Pinpoint the cell where the given text exists, returning its (X, Y) midpoint coordinate. 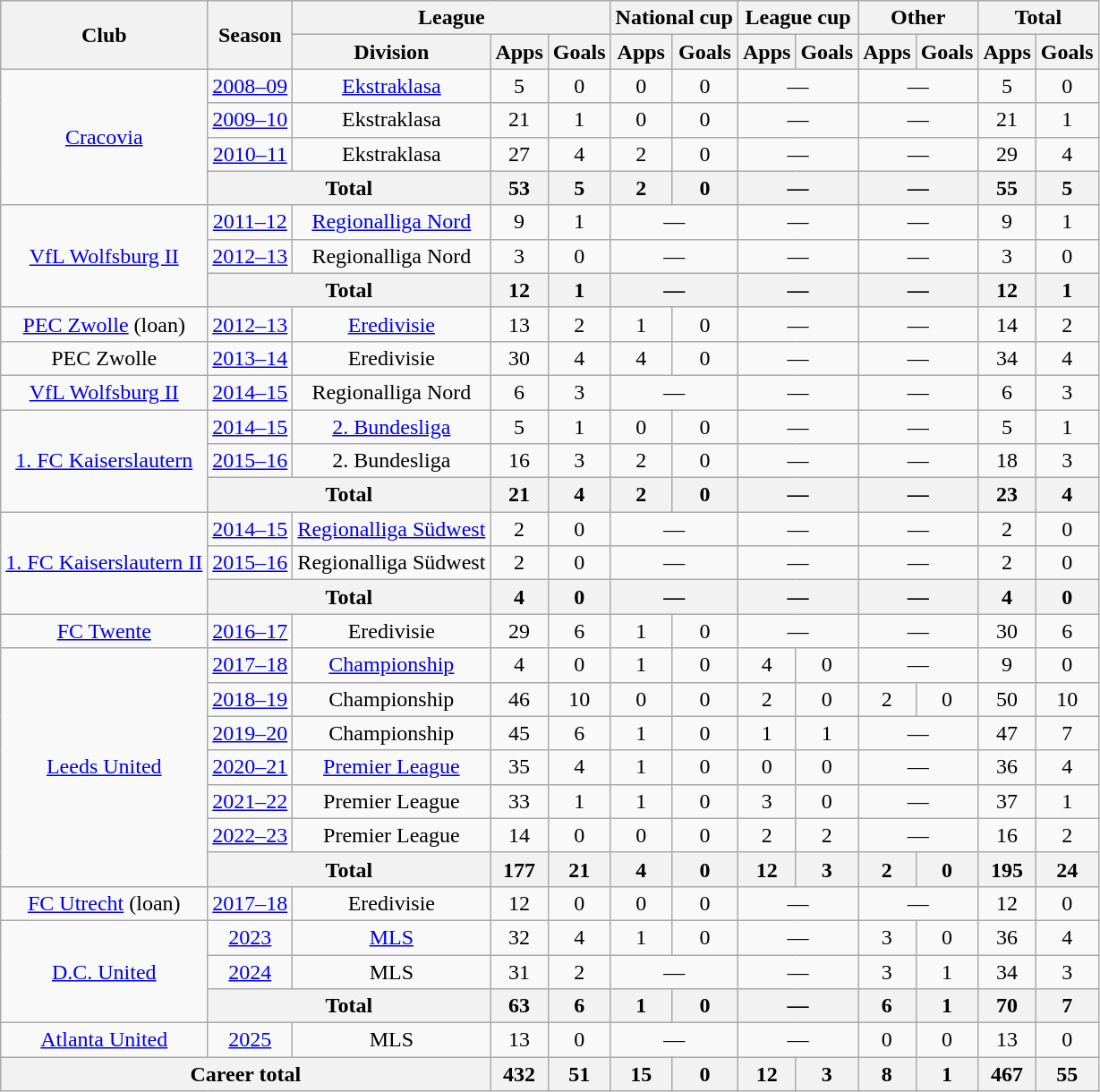
195 (1007, 869)
Cracovia (104, 137)
FC Twente (104, 631)
24 (1067, 869)
1. FC Kaiserslautern (104, 461)
Season (251, 35)
2018–19 (251, 699)
League (451, 18)
467 (1007, 1074)
47 (1007, 733)
23 (1007, 495)
2019–20 (251, 733)
2020–21 (251, 767)
Atlanta United (104, 1040)
63 (519, 1006)
FC Utrecht (loan) (104, 903)
27 (519, 154)
2016–17 (251, 631)
2010–11 (251, 154)
177 (519, 869)
18 (1007, 461)
45 (519, 733)
8 (887, 1074)
League cup (797, 18)
46 (519, 699)
National cup (674, 18)
2025 (251, 1040)
37 (1007, 801)
51 (579, 1074)
50 (1007, 699)
2022–23 (251, 835)
Leeds United (104, 767)
Club (104, 35)
33 (519, 801)
31 (519, 971)
Other (918, 18)
2024 (251, 971)
2011–12 (251, 222)
32 (519, 937)
Career total (245, 1074)
PEC Zwolle (104, 358)
Division (392, 52)
432 (519, 1074)
15 (641, 1074)
D.C. United (104, 971)
2008–09 (251, 86)
2021–22 (251, 801)
2009–10 (251, 120)
PEC Zwolle (loan) (104, 324)
70 (1007, 1006)
1. FC Kaiserslautern II (104, 563)
2013–14 (251, 358)
35 (519, 767)
2023 (251, 937)
53 (519, 188)
